Search for the cell housing the specified text and yield its (x, y) center coordinate. 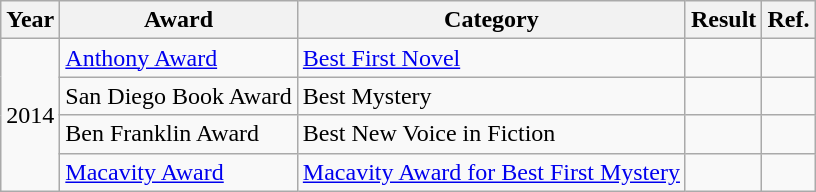
Ref. (788, 20)
San Diego Book Award (179, 96)
Award (179, 20)
2014 (30, 115)
Best New Voice in Fiction (491, 134)
Result (723, 20)
Category (491, 20)
Best First Novel (491, 58)
Best Mystery (491, 96)
Anthony Award (179, 58)
Macavity Award (179, 172)
Year (30, 20)
Macavity Award for Best First Mystery (491, 172)
Ben Franklin Award (179, 134)
